For the text-containing cell, return its midpoint in (X, Y) coordinate format. 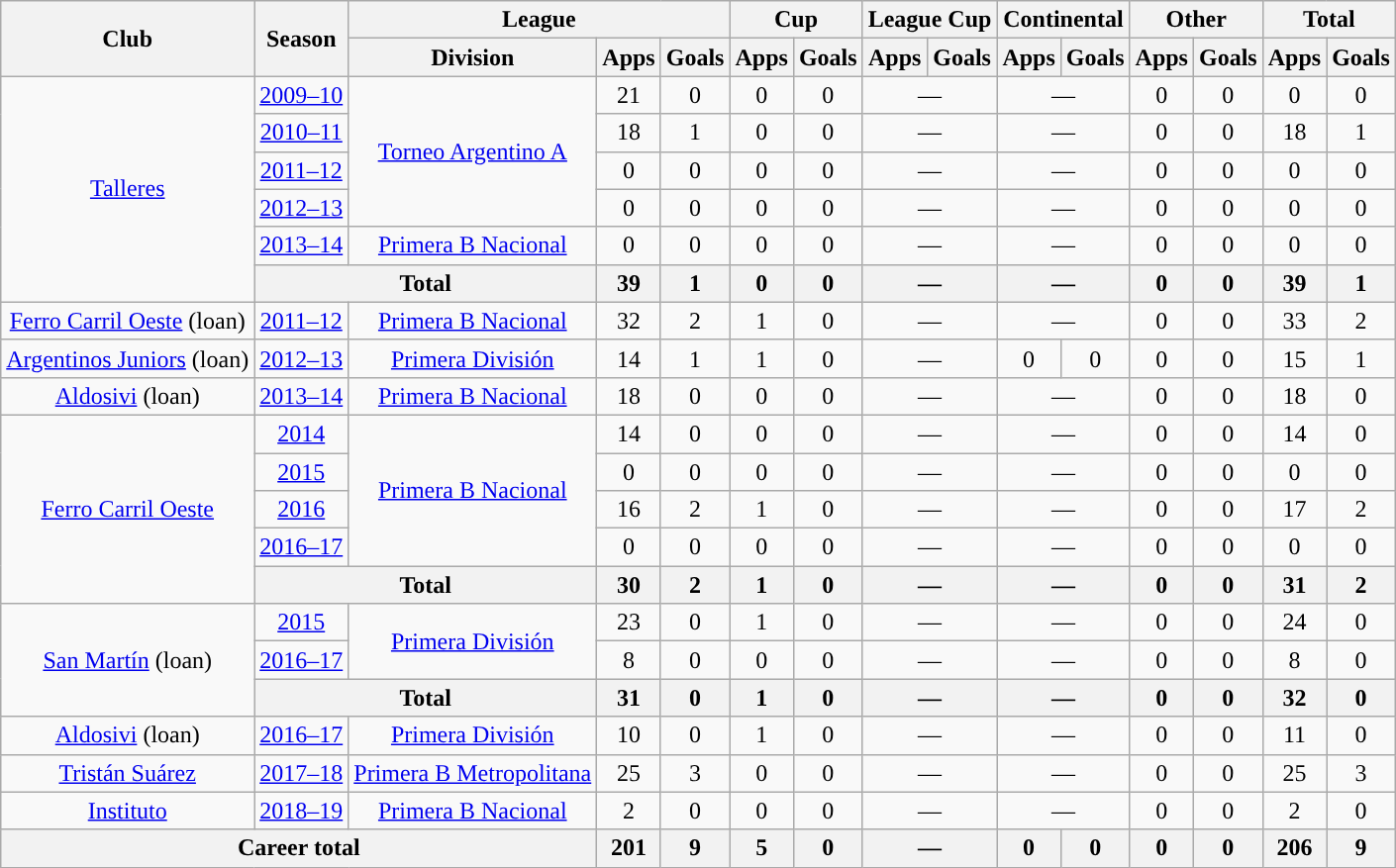
10 (629, 735)
Talleres (128, 189)
Other (1196, 20)
Career total (299, 848)
Torneo Argentino A (473, 151)
30 (629, 585)
33 (1294, 321)
2009–10 (301, 95)
Cup (796, 20)
2010–11 (301, 133)
2016 (301, 510)
206 (1294, 848)
Instituto (128, 811)
League Cup (930, 20)
17 (1294, 510)
2018–19 (301, 811)
Club (128, 39)
Ferro Carril Oeste (128, 509)
21 (629, 95)
201 (629, 848)
Primera B Metropolitana (473, 773)
16 (629, 510)
2014 (301, 434)
League (539, 20)
Tristán Suárez (128, 773)
Division (473, 57)
Season (301, 39)
15 (1294, 358)
5 (761, 848)
24 (1294, 623)
11 (1294, 735)
San Martín (loan) (128, 660)
2017–18 (301, 773)
23 (629, 623)
Argentinos Juniors (loan) (128, 358)
Continental (1063, 20)
Ferro Carril Oeste (loan) (128, 321)
